Determine the (X, Y) coordinate at the center of the cell enclosing the given text.  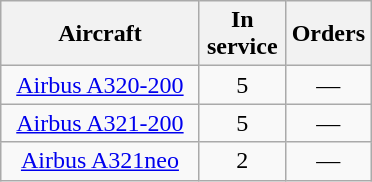
In service (242, 34)
Airbus A321neo (100, 161)
Airbus A320-200 (100, 85)
Aircraft (100, 34)
2 (242, 161)
Airbus A321-200 (100, 123)
Orders (328, 34)
